Find where the given text appears and provide that cell's center as [x, y] coordinate. 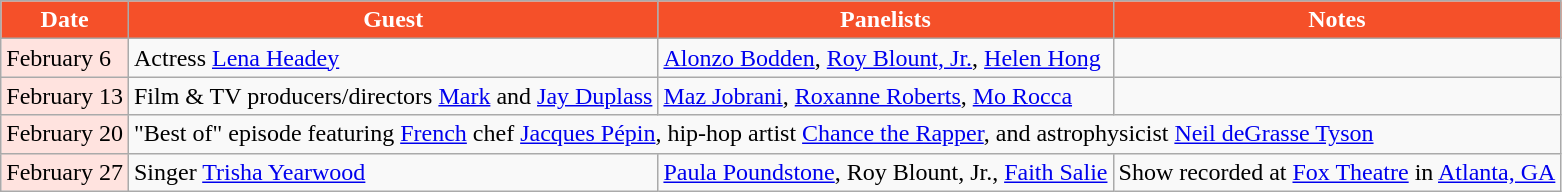
Actress Lena Headey [392, 58]
Notes [1337, 20]
"Best of" episode featuring French chef Jacques Pépin, hip-hop artist Chance the Rapper, and astrophysicist Neil deGrasse Tyson [844, 134]
Date [65, 20]
Maz Jobrani, Roxanne Roberts, Mo Rocca [886, 96]
Alonzo Bodden, Roy Blount, Jr., Helen Hong [886, 58]
Panelists [886, 20]
February 20 [65, 134]
Film & TV producers/directors Mark and Jay Duplass [392, 96]
Paula Poundstone, Roy Blount, Jr., Faith Salie [886, 172]
Show recorded at Fox Theatre in Atlanta, GA [1337, 172]
February 13 [65, 96]
Singer Trisha Yearwood [392, 172]
February 6 [65, 58]
February 27 [65, 172]
Guest [392, 20]
